Pinpoint the cell where the given text exists, returning its (X, Y) midpoint coordinate. 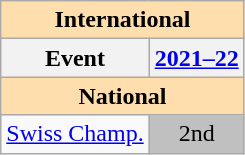
2nd (196, 134)
Event (75, 58)
2021–22 (196, 58)
International (122, 20)
Swiss Champ. (75, 134)
National (122, 96)
